Capture the cell that displays the provided text and extract its (x, y) central coordinate. 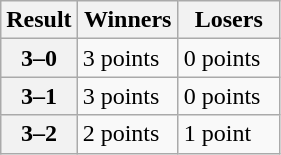
Losers (228, 20)
2 points (128, 134)
3–0 (39, 58)
Result (39, 20)
3–2 (39, 134)
1 point (228, 134)
3–1 (39, 96)
Winners (128, 20)
